Provide the [X, Y] coordinate of the cell's center where the given text is located.  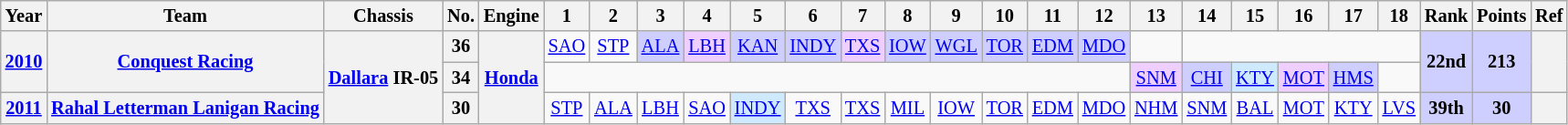
14 [1207, 16]
Ref [1549, 16]
16 [1303, 16]
Year [24, 16]
KAN [758, 47]
CHI [1207, 78]
Conquest Racing [185, 62]
BAL [1255, 108]
Engine [511, 16]
Points [1501, 16]
7 [862, 16]
2 [613, 16]
5 [758, 16]
2010 [24, 62]
NHM [1155, 108]
3 [661, 16]
MIL [907, 108]
1 [567, 16]
213 [1501, 62]
2011 [24, 108]
8 [907, 16]
10 [1005, 16]
34 [461, 78]
13 [1155, 16]
6 [812, 16]
36 [461, 47]
11 [1053, 16]
Honda [511, 77]
Team [185, 16]
LVS [1399, 108]
39th [1446, 108]
Rank [1446, 16]
17 [1354, 16]
HMS [1354, 78]
9 [956, 16]
WGL [956, 47]
12 [1104, 16]
15 [1255, 16]
No. [461, 16]
22nd [1446, 62]
Dallara IR-05 [383, 77]
18 [1399, 16]
4 [706, 16]
Chassis [383, 16]
Rahal Letterman Lanigan Racing [185, 108]
